Find where the given text appears and provide that cell's center as [x, y] coordinate. 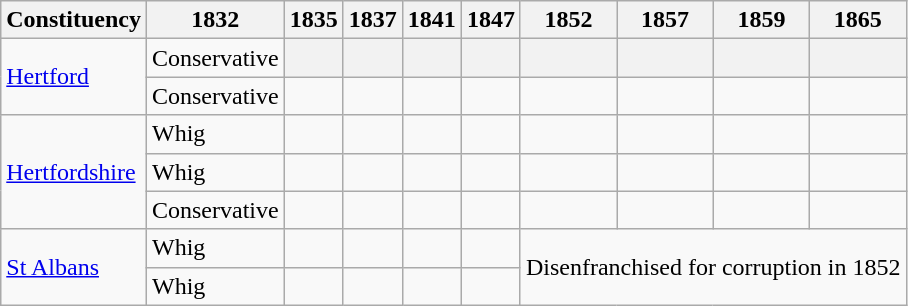
1835 [314, 20]
1832 [215, 20]
Hertford [74, 77]
St Albans [74, 267]
1852 [568, 20]
1857 [665, 20]
1865 [858, 20]
1847 [490, 20]
Constituency [74, 20]
Disenfranchised for corruption in 1852 [713, 267]
1837 [372, 20]
Hertfordshire [74, 172]
1841 [432, 20]
1859 [761, 20]
